For the text-containing cell, return its midpoint in [X, Y] coordinate format. 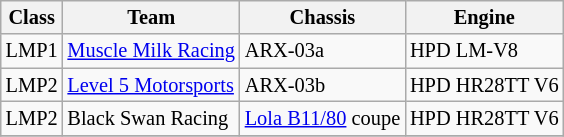
Chassis [322, 17]
ARX-03b [322, 85]
HPD LM-V8 [484, 51]
Level 5 Motorsports [152, 85]
ARX-03a [322, 51]
Black Swan Racing [152, 118]
LMP1 [32, 51]
Lola B11/80 coupe [322, 118]
Muscle Milk Racing [152, 51]
Team [152, 17]
Engine [484, 17]
Class [32, 17]
